Determine the [x, y] coordinate at the center of the cell enclosing the given text.  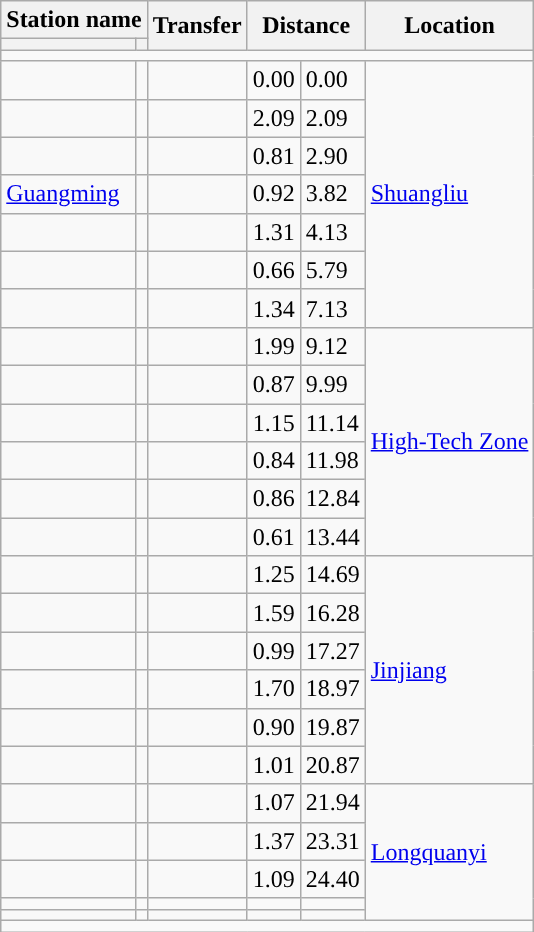
1.99 [274, 346]
Location [450, 26]
1.07 [274, 803]
Guangming [68, 194]
9.12 [332, 346]
20.87 [332, 765]
Transfer [197, 26]
0.92 [274, 194]
17.27 [332, 651]
13.44 [332, 537]
Shuangliu [450, 194]
1.09 [274, 879]
0.87 [274, 384]
1.31 [274, 232]
0.90 [274, 727]
12.84 [332, 499]
1.70 [274, 689]
7.13 [332, 308]
9.99 [332, 384]
1.34 [274, 308]
11.14 [332, 423]
2.90 [332, 156]
3.82 [332, 194]
High-Tech Zone [450, 441]
0.61 [274, 537]
Longquanyi [450, 852]
19.87 [332, 727]
24.40 [332, 879]
0.86 [274, 499]
5.79 [332, 270]
0.66 [274, 270]
Distance [306, 26]
1.15 [274, 423]
1.01 [274, 765]
0.99 [274, 651]
18.97 [332, 689]
21.94 [332, 803]
11.98 [332, 461]
1.59 [274, 613]
1.37 [274, 841]
0.81 [274, 156]
14.69 [332, 575]
0.84 [274, 461]
Jinjiang [450, 670]
23.31 [332, 841]
4.13 [332, 232]
1.25 [274, 575]
16.28 [332, 613]
Station name [74, 20]
